Find where the given text appears and provide that cell's center as [x, y] coordinate. 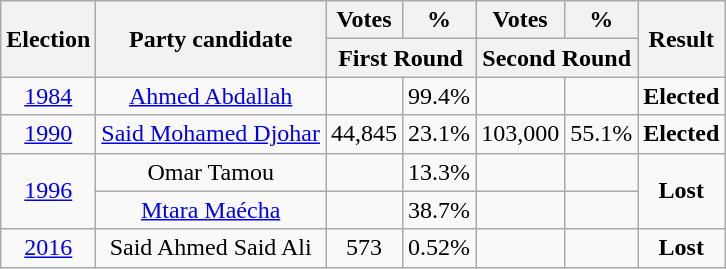
55.1% [602, 134]
Omar Tamou [211, 172]
38.7% [440, 210]
99.4% [440, 96]
Result [682, 39]
1996 [48, 191]
1984 [48, 96]
0.52% [440, 248]
44,845 [364, 134]
Ahmed Abdallah [211, 96]
13.3% [440, 172]
2016 [48, 248]
Said Ahmed Said Ali [211, 248]
Second Round [557, 58]
First Round [401, 58]
573 [364, 248]
1990 [48, 134]
Party candidate [211, 39]
Mtara Maécha [211, 210]
Election [48, 39]
Said Mohamed Djohar [211, 134]
103,000 [520, 134]
23.1% [440, 134]
